Determine the [X, Y] coordinate at the center of the cell enclosing the given text.  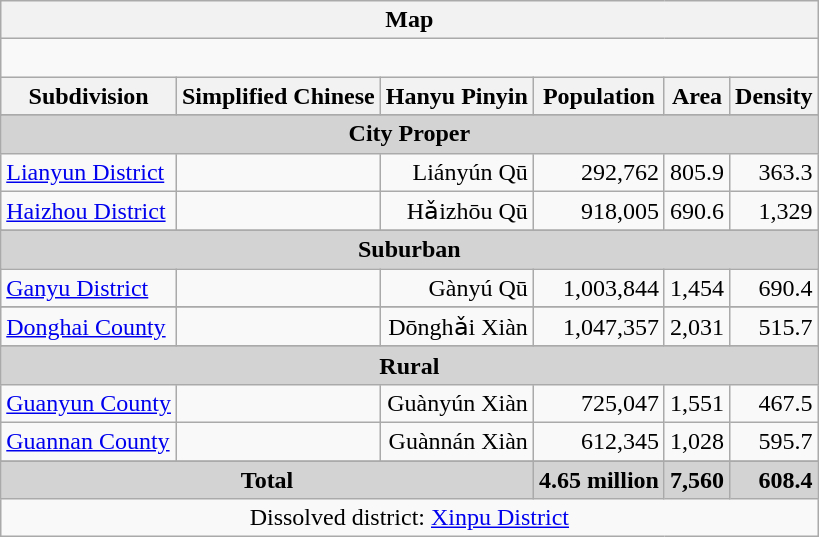
Area [696, 96]
Guànnán Xiàn [456, 441]
690.6 [696, 211]
7,560 [696, 479]
1,028 [696, 441]
Guanyun County [89, 403]
Rural [410, 365]
725,047 [598, 403]
Subdivision [89, 96]
595.7 [774, 441]
City Proper [410, 134]
608.4 [774, 479]
612,345 [598, 441]
Ganyu District [89, 288]
363.3 [774, 172]
Density [774, 96]
Dissolved district: Xinpu District [410, 518]
Population [598, 96]
Haizhou District [89, 211]
Donghai County [89, 327]
2,031 [696, 327]
805.9 [696, 172]
515.7 [774, 327]
1,003,844 [598, 288]
292,762 [598, 172]
Suburban [410, 250]
Gànyú Qū [456, 288]
Dōnghǎi Xiàn [456, 327]
Map [410, 20]
Liányún Qū [456, 172]
Guannan County [89, 441]
690.4 [774, 288]
Total [268, 479]
1,047,357 [598, 327]
467.5 [774, 403]
Lianyun District [89, 172]
Hanyu Pinyin [456, 96]
4.65 million [598, 479]
1,551 [696, 403]
Simplified Chinese [278, 96]
1,454 [696, 288]
918,005 [598, 211]
Hǎizhōu Qū [456, 211]
Guànyún Xiàn [456, 403]
1,329 [774, 211]
